Identify which cell holds the provided text, then report its (X, Y) central coordinate. 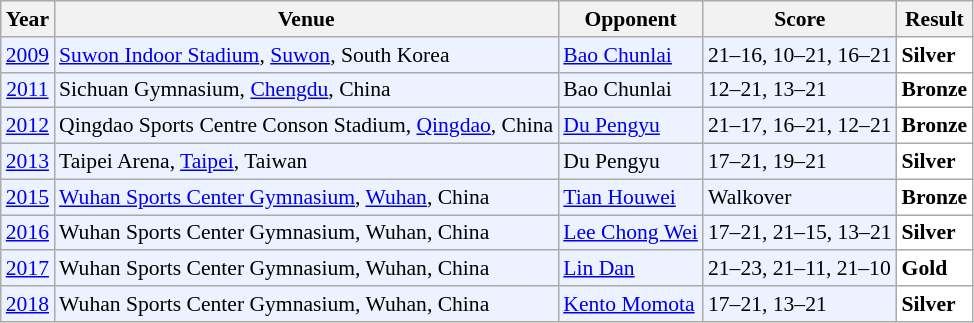
17–21, 13–21 (800, 304)
Kento Momota (630, 304)
12–21, 13–21 (800, 90)
21–23, 21–11, 21–10 (800, 269)
Walkover (800, 197)
Gold (935, 269)
Lin Dan (630, 269)
Lee Chong Wei (630, 233)
Result (935, 19)
2011 (28, 90)
21–17, 16–21, 12–21 (800, 126)
Year (28, 19)
Venue (306, 19)
17–21, 19–21 (800, 162)
2016 (28, 233)
Suwon Indoor Stadium, Suwon, South Korea (306, 55)
2015 (28, 197)
2009 (28, 55)
2017 (28, 269)
2012 (28, 126)
Sichuan Gymnasium, Chengdu, China (306, 90)
21–16, 10–21, 16–21 (800, 55)
Score (800, 19)
Taipei Arena, Taipei, Taiwan (306, 162)
Qingdao Sports Centre Conson Stadium, Qingdao, China (306, 126)
2013 (28, 162)
2018 (28, 304)
Opponent (630, 19)
Tian Houwei (630, 197)
17–21, 21–15, 13–21 (800, 233)
